Scan for the cell matching the given text and deliver its (X, Y) coordinate at center. 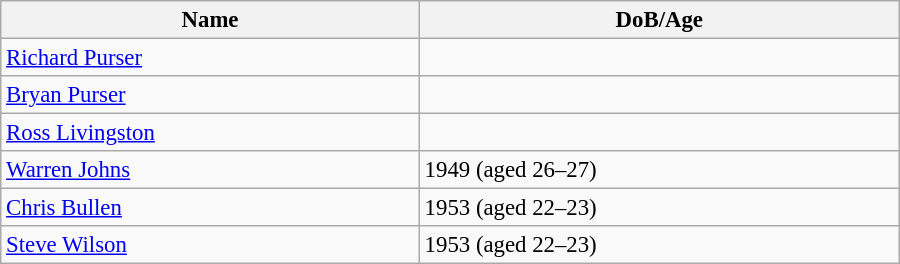
Chris Bullen (210, 208)
Steve Wilson (210, 245)
Name (210, 20)
Richard Purser (210, 58)
DoB/Age (659, 20)
Warren Johns (210, 170)
Bryan Purser (210, 95)
1949 (aged 26–27) (659, 170)
Ross Livingston (210, 133)
